Identify which cell holds the provided text, then report its (x, y) central coordinate. 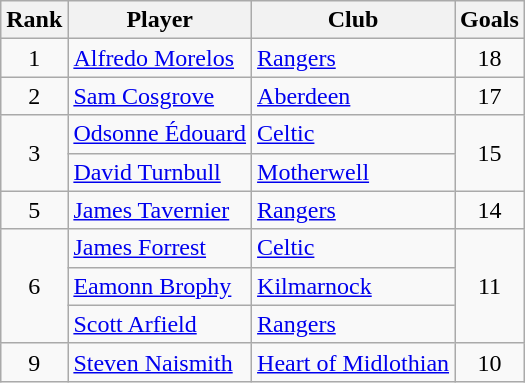
15 (490, 153)
Odsonne Édouard (160, 134)
3 (34, 153)
14 (490, 210)
David Turnbull (160, 172)
18 (490, 58)
Player (160, 20)
Kilmarnock (354, 286)
Scott Arfield (160, 324)
Aberdeen (354, 96)
Goals (490, 20)
11 (490, 286)
2 (34, 96)
Heart of Midlothian (354, 362)
Rank (34, 20)
Club (354, 20)
10 (490, 362)
James Tavernier (160, 210)
Steven Naismith (160, 362)
5 (34, 210)
Sam Cosgrove (160, 96)
Motherwell (354, 172)
Alfredo Morelos (160, 58)
1 (34, 58)
9 (34, 362)
6 (34, 286)
17 (490, 96)
Eamonn Brophy (160, 286)
James Forrest (160, 248)
